Search for the cell housing the specified text and yield its [x, y] center coordinate. 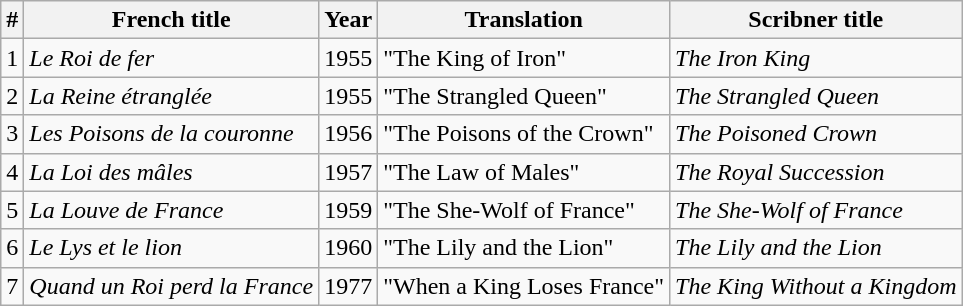
# [12, 20]
The King Without a Kingdom [816, 286]
5 [12, 210]
The Iron King [816, 58]
The Poisoned Crown [816, 134]
The Strangled Queen [816, 96]
1 [12, 58]
French title [172, 20]
The Lily and the Lion [816, 248]
"The Law of Males" [524, 172]
"The King of Iron" [524, 58]
"The She-Wolf of France" [524, 210]
1959 [348, 210]
Scribner title [816, 20]
"The Strangled Queen" [524, 96]
La Loi des mâles [172, 172]
"When a King Loses France" [524, 286]
Le Lys et le lion [172, 248]
"The Poisons of the Crown" [524, 134]
1957 [348, 172]
Year [348, 20]
2 [12, 96]
Quand un Roi perd la France [172, 286]
"The Lily and the Lion" [524, 248]
6 [12, 248]
1960 [348, 248]
4 [12, 172]
La Reine étranglée [172, 96]
The She-Wolf of France [816, 210]
1977 [348, 286]
3 [12, 134]
Les Poisons de la couronne [172, 134]
Translation [524, 20]
7 [12, 286]
La Louve de France [172, 210]
Le Roi de fer [172, 58]
The Royal Succession [816, 172]
1956 [348, 134]
